From the cell containing the given text, extract its center point as (x, y) coordinate. 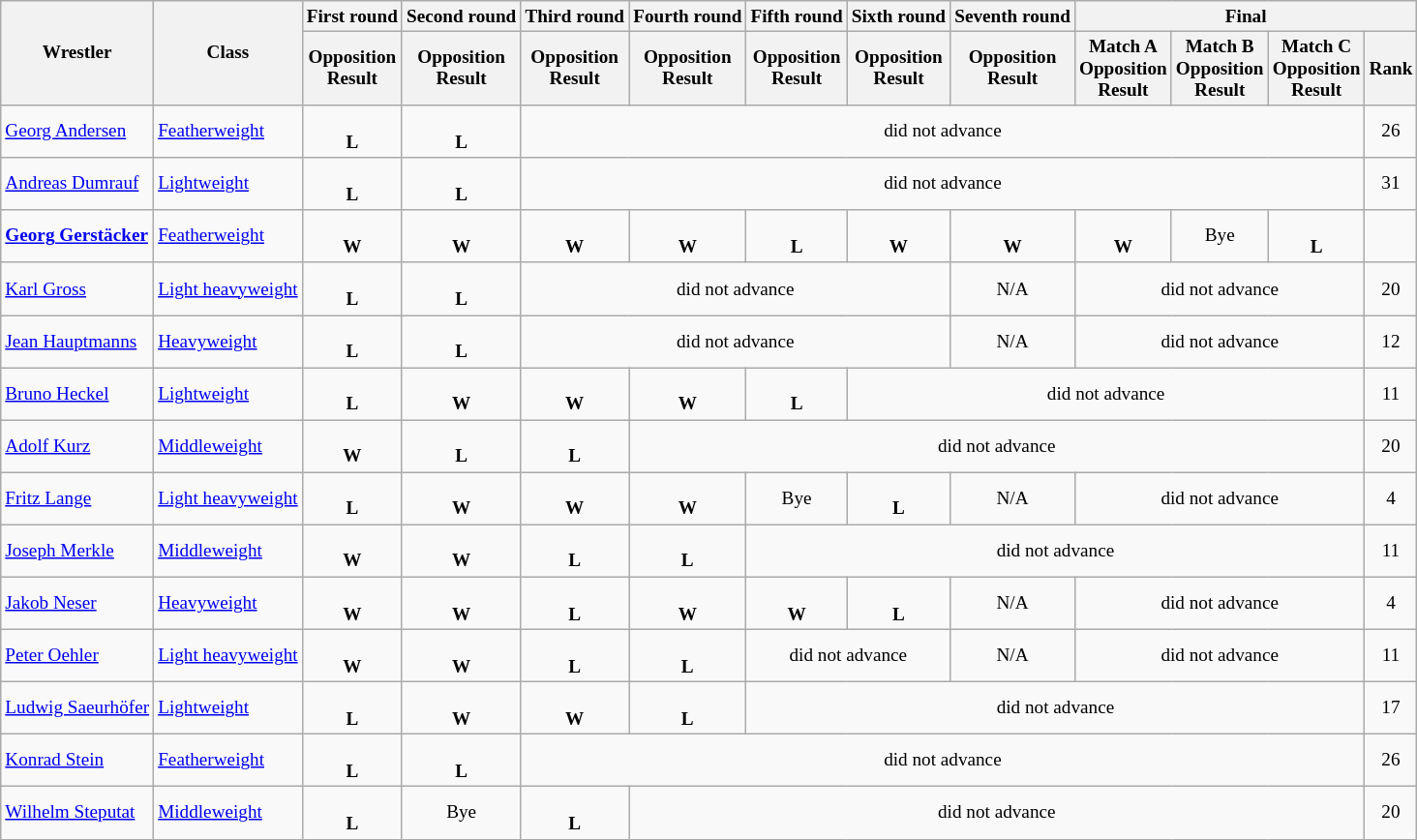
First round (352, 16)
Sixth round (898, 16)
Adolf Kurz (77, 446)
Joseph Merkle (77, 551)
Seventh round (1012, 16)
Match COppositionResult (1316, 68)
Bruno Heckel (77, 394)
Match AOppositionResult (1123, 68)
Fritz Lange (77, 498)
Jakob Neser (77, 603)
Final (1245, 16)
Rank (1391, 68)
Andreas Dumrauf (77, 184)
Ludwig Saeurhöfer (77, 707)
12 (1391, 341)
Fourth round (687, 16)
Georg Andersen (77, 132)
31 (1391, 184)
Konrad Stein (77, 761)
Fifth round (797, 16)
Match BOppositionResult (1220, 68)
Class (228, 53)
Third round (575, 16)
17 (1391, 707)
Wilhelm Steputat (77, 813)
Karl Gross (77, 288)
Second round (461, 16)
Georg Gerstäcker (77, 236)
Wrestler (77, 53)
Jean Hauptmanns (77, 341)
Peter Oehler (77, 655)
